Provide the (X, Y) coordinate of the cell's center where the given text is located.  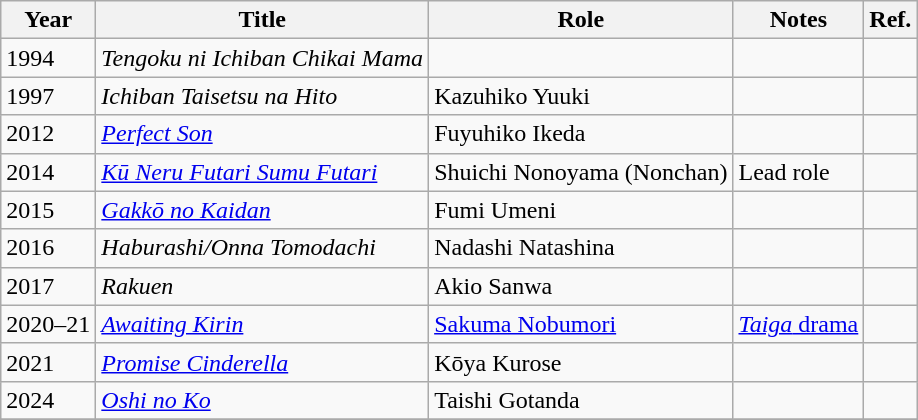
Akio Sanwa (581, 286)
Lead role (798, 172)
1997 (48, 96)
1994 (48, 58)
Gakkō no Kaidan (262, 210)
2017 (48, 286)
Kōya Kurose (581, 362)
Awaiting Kirin (262, 324)
Title (262, 20)
Taishi Gotanda (581, 400)
Kū Neru Futari Sumu Futari (262, 172)
Nadashi Natashina (581, 248)
2016 (48, 248)
2020–21 (48, 324)
Fumi Umeni (581, 210)
Promise Cinderella (262, 362)
2015 (48, 210)
Shuichi Nonoyama (Nonchan) (581, 172)
Year (48, 20)
Taiga drama (798, 324)
Sakuma Nobumori (581, 324)
2024 (48, 400)
Notes (798, 20)
Ref. (890, 20)
2014 (48, 172)
Rakuen (262, 286)
2012 (48, 134)
Haburashi/Onna Tomodachi (262, 248)
Oshi no Ko (262, 400)
Perfect Son (262, 134)
Fuyuhiko Ikeda (581, 134)
2021 (48, 362)
Role (581, 20)
Kazuhiko Yuuki (581, 96)
Tengoku ni Ichiban Chikai Mama (262, 58)
Ichiban Taisetsu na Hito (262, 96)
